For the text-containing cell, return its midpoint in (X, Y) coordinate format. 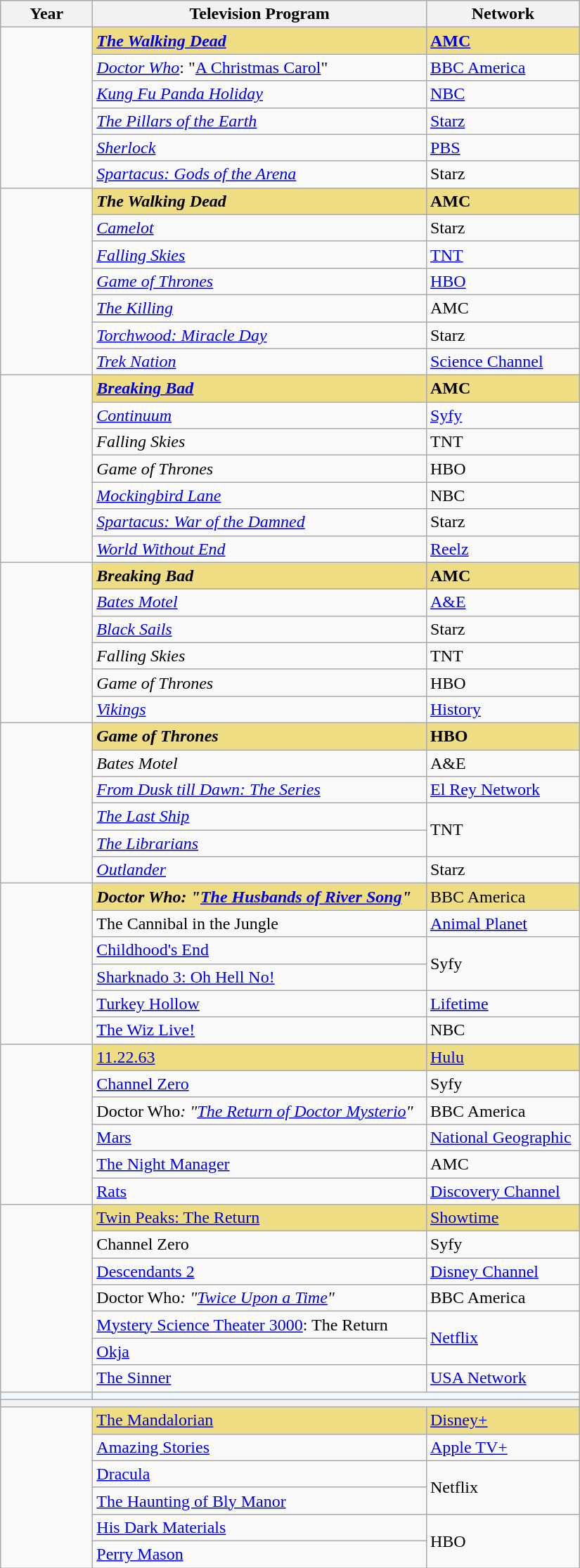
Perry Mason (260, 1554)
Hulu (503, 1057)
Animal Planet (503, 924)
Twin Peaks: The Return (260, 1218)
Disney Channel (503, 1271)
The Haunting of Bly Manor (260, 1501)
Amazing Stories (260, 1447)
From Dusk till Dawn: The Series (260, 790)
The Mandalorian (260, 1420)
Television Program (260, 14)
Okja (260, 1352)
Sherlock (260, 148)
The Night Manager (260, 1164)
11.22.63 (260, 1057)
Childhood's End (260, 950)
El Rey Network (503, 790)
Science Channel (503, 362)
History (503, 709)
Turkey Hollow (260, 1004)
Year (46, 14)
Trek Nation (260, 362)
The Librarians (260, 843)
Spartacus: War of the Damned (260, 522)
The Cannibal in the Jungle (260, 924)
Camelot (260, 228)
Mystery Science Theater 3000: The Return (260, 1325)
Network (503, 14)
Doctor Who: "A Christmas Carol" (260, 67)
Rats (260, 1191)
Doctor Who: "The Return of Doctor Mysterio" (260, 1110)
Black Sails (260, 629)
Spartacus: Gods of the Arena (260, 174)
Vikings (260, 709)
World Without End (260, 549)
Descendants 2 (260, 1271)
Mars (260, 1137)
Discovery Channel (503, 1191)
The Wiz Live! (260, 1030)
Doctor Who: "The Husbands of River Song" (260, 897)
Dracula (260, 1474)
Continuum (260, 415)
Apple TV+ (503, 1447)
The Sinner (260, 1378)
Doctor Who: "Twice Upon a Time" (260, 1298)
Disney+ (503, 1420)
National Geographic (503, 1137)
Lifetime (503, 1004)
The Last Ship (260, 817)
USA Network (503, 1378)
The Pillars of the Earth (260, 121)
Showtime (503, 1218)
Outlander (260, 870)
Mockingbird Lane (260, 495)
Sharknado 3: Oh Hell No! (260, 977)
Torchwood: Miracle Day (260, 335)
Kung Fu Panda Holiday (260, 94)
PBS (503, 148)
Reelz (503, 549)
His Dark Materials (260, 1527)
The Killing (260, 308)
